Detect which cell encompasses the target text, then output its [x, y] center coordinate. 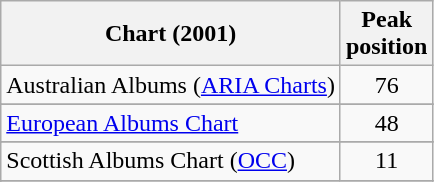
Peakposition [386, 34]
48 [386, 123]
Scottish Albums Chart (OCC) [171, 161]
Australian Albums (ARIA Charts) [171, 85]
76 [386, 85]
11 [386, 161]
European Albums Chart [171, 123]
Chart (2001) [171, 34]
